Capture the cell that displays the provided text and extract its (X, Y) central coordinate. 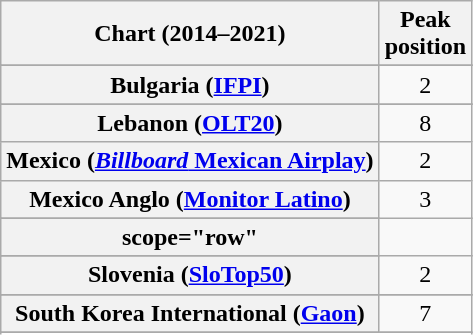
Bulgaria (IFPI) (190, 85)
Chart (2014–2021) (190, 34)
3 (425, 199)
Lebanon (OLT20) (190, 123)
South Korea International (Gaon) (190, 313)
Mexico (Billboard Mexican Airplay) (190, 161)
Peakposition (425, 34)
7 (425, 313)
8 (425, 123)
Slovenia (SloTop50) (190, 275)
scope="row" (190, 237)
Mexico Anglo (Monitor Latino) (190, 199)
